Output the (X, Y) coordinate of the center of the cell containing the given text.  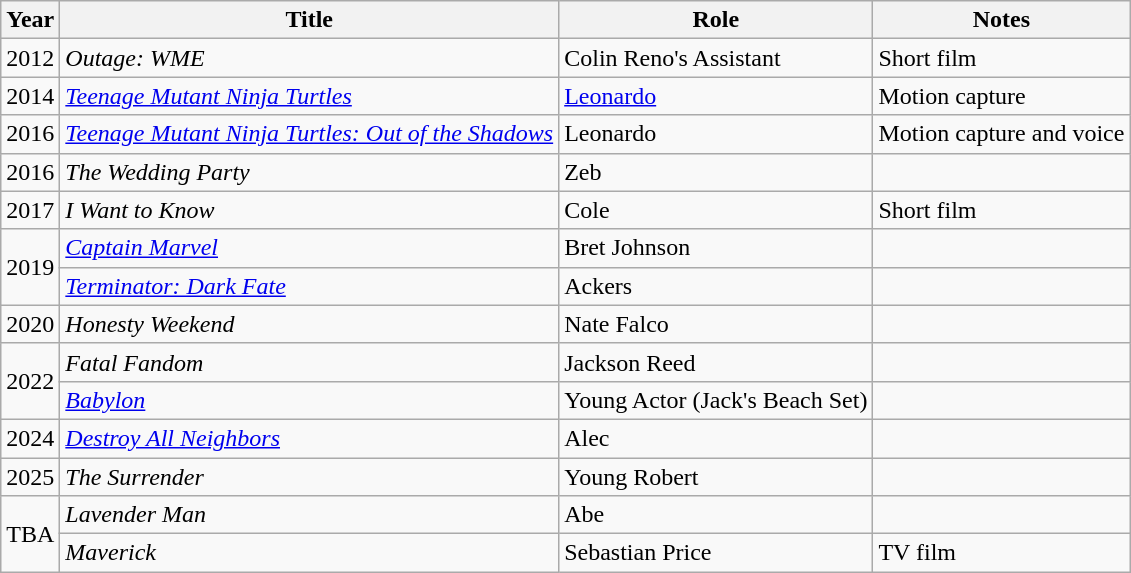
2022 (30, 381)
Jackson Reed (716, 362)
Lavender Man (310, 515)
2020 (30, 324)
Destroy All Neighbors (310, 438)
Notes (1002, 20)
Maverick (310, 553)
Young Actor (Jack's Beach Set) (716, 400)
TV film (1002, 553)
Ackers (716, 286)
Title (310, 20)
Fatal Fandom (310, 362)
Teenage Mutant Ninja Turtles: Out of the Shadows (310, 134)
2025 (30, 477)
Nate Falco (716, 324)
Babylon (310, 400)
Captain Marvel (310, 248)
2017 (30, 210)
Colin Reno's Assistant (716, 58)
2012 (30, 58)
Role (716, 20)
2014 (30, 96)
Honesty Weekend (310, 324)
Cole (716, 210)
Motion capture and voice (1002, 134)
Alec (716, 438)
Young Robert (716, 477)
Terminator: Dark Fate (310, 286)
2024 (30, 438)
Year (30, 20)
Bret Johnson (716, 248)
Teenage Mutant Ninja Turtles (310, 96)
Zeb (716, 172)
The Wedding Party (310, 172)
Sebastian Price (716, 553)
Outage: WME (310, 58)
Abe (716, 515)
TBA (30, 534)
I Want to Know (310, 210)
2019 (30, 267)
Motion capture (1002, 96)
The Surrender (310, 477)
